From the cell containing the given text, extract its center point as [x, y] coordinate. 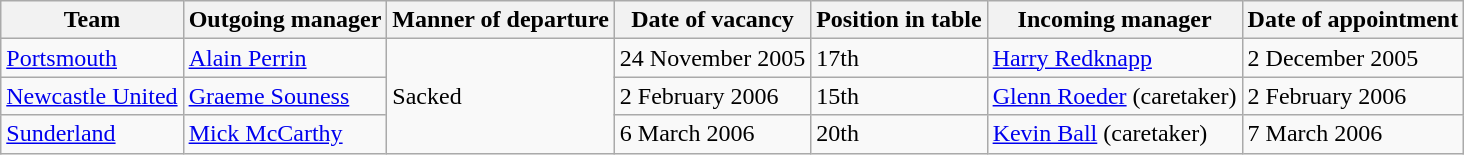
Graeme Souness [285, 96]
2 December 2005 [1353, 58]
Outgoing manager [285, 20]
6 March 2006 [712, 134]
Harry Redknapp [1114, 58]
Manner of departure [500, 20]
Kevin Ball (caretaker) [1114, 134]
15th [899, 96]
Alain Perrin [285, 58]
24 November 2005 [712, 58]
Glenn Roeder (caretaker) [1114, 96]
20th [899, 134]
17th [899, 58]
Team [92, 20]
Date of vacancy [712, 20]
Mick McCarthy [285, 134]
Sacked [500, 96]
Newcastle United [92, 96]
Sunderland [92, 134]
Portsmouth [92, 58]
Incoming manager [1114, 20]
7 March 2006 [1353, 134]
Date of appointment [1353, 20]
Position in table [899, 20]
